Pinpoint the cell where the given text exists, returning its [X, Y] midpoint coordinate. 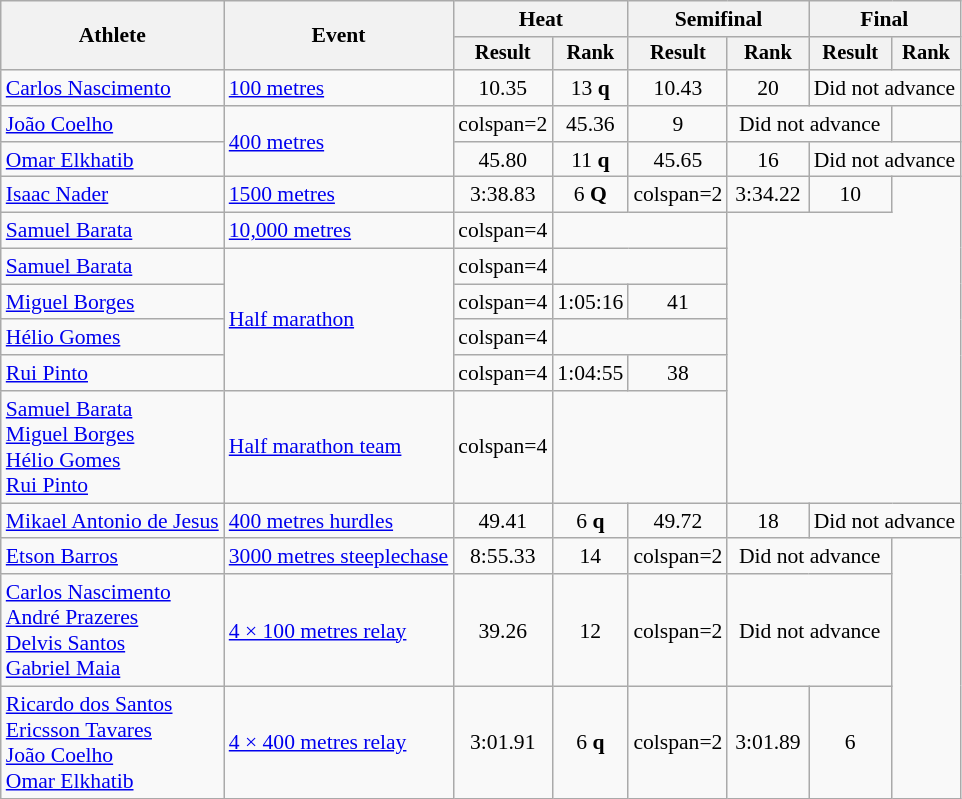
Mikael Antonio de Jesus [112, 521]
11 q [590, 160]
Isaac Nader [112, 195]
9 [678, 124]
45.65 [678, 160]
14 [590, 557]
13 q [590, 88]
Hélio Gomes [112, 338]
20 [768, 88]
4 × 100 metres relay [339, 630]
Final [885, 19]
41 [678, 302]
400 metres hurdles [339, 521]
8:55.33 [502, 557]
12 [590, 630]
Athlete [112, 36]
16 [768, 160]
Event [339, 36]
6 [850, 743]
39.26 [502, 630]
10 [850, 195]
10.35 [502, 88]
3000 metres steeplechase [339, 557]
Heat [540, 19]
Carlos Nascimento [112, 88]
Etson Barros [112, 557]
6 Q [590, 195]
Semifinal [718, 19]
Half marathon [339, 320]
João Coelho [112, 124]
4 × 400 metres relay [339, 743]
1:05:16 [590, 302]
400 metres [339, 142]
Omar Elkhatib [112, 160]
10.43 [678, 88]
1:04:55 [590, 373]
Half marathon team [339, 447]
Ricardo dos SantosEricsson TavaresJoão CoelhoOmar Elkhatib [112, 743]
38 [678, 373]
45.80 [502, 160]
49.72 [678, 521]
3:38.83 [502, 195]
Miguel Borges [112, 302]
1500 metres [339, 195]
Carlos NascimentoAndré PrazeresDelvis SantosGabriel Maia [112, 630]
3:34.22 [768, 195]
Rui Pinto [112, 373]
3:01.89 [768, 743]
Samuel BarataMiguel BorgesHélio GomesRui Pinto [112, 447]
100 metres [339, 88]
18 [768, 521]
3:01.91 [502, 743]
10,000 metres [339, 231]
49.41 [502, 521]
45.36 [590, 124]
